Provide the (x, y) coordinate of the cell's center where the given text is located.  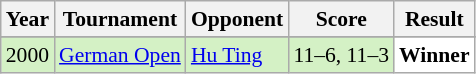
Year (28, 19)
Score (341, 19)
Opponent (238, 19)
Tournament (120, 19)
Hu Ting (238, 55)
11–6, 11–3 (341, 55)
German Open (120, 55)
Winner (434, 55)
Result (434, 19)
2000 (28, 55)
